Search for the cell housing the specified text and yield its [x, y] center coordinate. 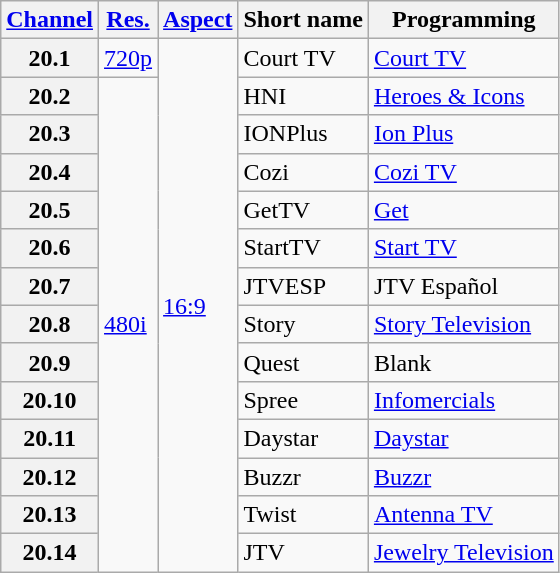
Jewelry Television [464, 553]
GetTV [303, 210]
16:9 [198, 306]
20.10 [50, 400]
Programming [464, 20]
20.13 [50, 515]
20.3 [50, 134]
20.8 [50, 324]
20.6 [50, 248]
20.11 [50, 438]
Story [303, 324]
Ion Plus [464, 134]
Twist [303, 515]
Cozi TV [464, 172]
20.14 [50, 553]
Get [464, 210]
720p [128, 58]
JTV Español [464, 286]
20.9 [50, 362]
Aspect [198, 20]
Short name [303, 20]
JTVESP [303, 286]
Start TV [464, 248]
480i [128, 324]
20.2 [50, 96]
Res. [128, 20]
20.5 [50, 210]
Antenna TV [464, 515]
Spree [303, 400]
Story Television [464, 324]
Channel [50, 20]
20.7 [50, 286]
Quest [303, 362]
20.1 [50, 58]
Blank [464, 362]
Cozi [303, 172]
Heroes & Icons [464, 96]
HNI [303, 96]
Infomercials [464, 400]
IONPlus [303, 134]
StartTV [303, 248]
JTV [303, 553]
20.4 [50, 172]
20.12 [50, 477]
